Detect which cell encompasses the target text, then output its (X, Y) center coordinate. 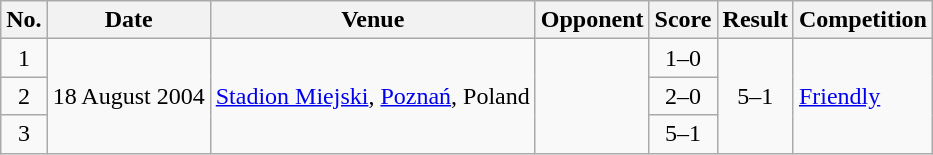
3 (24, 134)
18 August 2004 (128, 96)
Score (683, 20)
1 (24, 58)
Competition (862, 20)
2 (24, 96)
Opponent (592, 20)
Friendly (862, 96)
Venue (372, 20)
No. (24, 20)
1–0 (683, 58)
Result (755, 20)
Date (128, 20)
Stadion Miejski, Poznań, Poland (372, 96)
2–0 (683, 96)
